Scan for the cell matching the given text and deliver its [X, Y] coordinate at center. 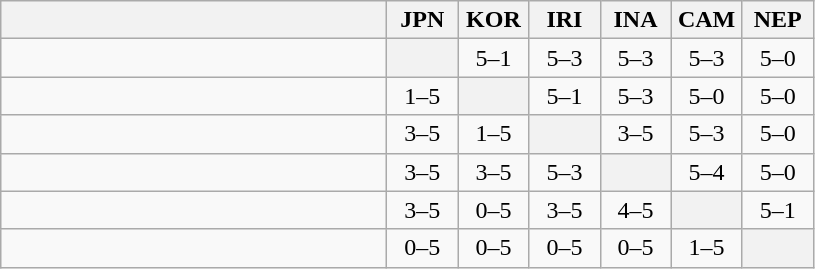
INA [636, 20]
KOR [494, 20]
5–4 [706, 172]
4–5 [636, 210]
NEP [778, 20]
IRI [564, 20]
JPN [422, 20]
CAM [706, 20]
